Capture the cell that displays the provided text and extract its [x, y] central coordinate. 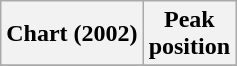
Chart (2002) [72, 34]
Peakposition [189, 34]
